Determine the (x, y) coordinate at the center of the cell enclosing the given text.  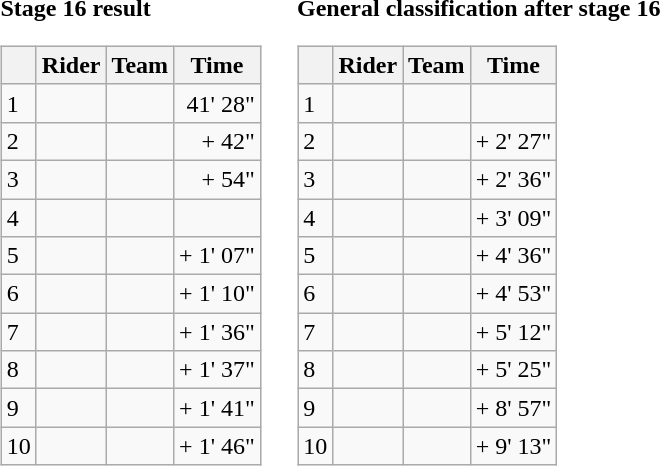
+ 1' 07" (218, 256)
41' 28" (218, 103)
+ 5' 12" (514, 332)
+ 2' 36" (514, 179)
+ 8' 57" (514, 408)
+ 4' 53" (514, 294)
+ 42" (218, 141)
+ 9' 13" (514, 446)
+ 1' 41" (218, 408)
+ 2' 27" (514, 141)
+ 1' 37" (218, 370)
+ 54" (218, 179)
+ 3' 09" (514, 217)
+ 4' 36" (514, 256)
+ 1' 10" (218, 294)
+ 1' 46" (218, 446)
+ 5' 25" (514, 370)
+ 1' 36" (218, 332)
